Provide the [x, y] coordinate of the cell's center where the given text is located.  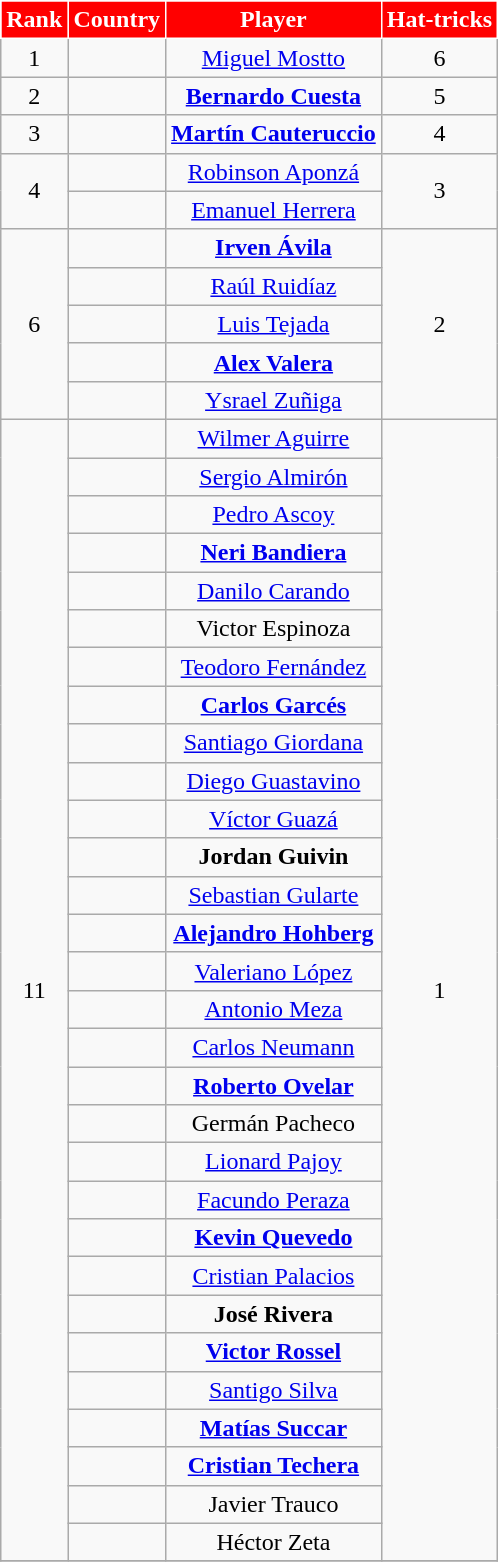
Alejandro Hohberg [274, 933]
Player [274, 20]
Sergio Almirón [274, 477]
Diego Guastavino [274, 781]
Santiago Giordana [274, 743]
Carlos Neumann [274, 1047]
Hat-tricks [439, 20]
Pedro Ascoy [274, 515]
Javier Trauco [274, 1504]
Valeriano López [274, 971]
Martín Cauteruccio [274, 134]
Lionard Pajoy [274, 1162]
José Rivera [274, 1314]
Héctor Zeta [274, 1542]
Miguel Mostto [274, 58]
Luis Tejada [274, 324]
Ysrael Zuñiga [274, 400]
Wilmer Aguirre [274, 438]
Victor Espinoza [274, 629]
Teodoro Fernández [274, 667]
Emanuel Herrera [274, 210]
Santigo Silva [274, 1390]
Cristian Palacios [274, 1276]
Rank [34, 20]
Germán Pacheco [274, 1124]
Neri Bandiera [274, 553]
Victor Rossel [274, 1352]
Robinson Aponzá [274, 172]
5 [439, 96]
Kevin Quevedo [274, 1238]
Bernardo Cuesta [274, 96]
11 [34, 990]
Danilo Carando [274, 591]
Cristian Techera [274, 1466]
Carlos Garcés [274, 705]
Irven Ávila [274, 248]
Raúl Ruidíaz [274, 286]
Matías Succar [274, 1428]
Jordan Guivin [274, 857]
Country [117, 20]
Facundo Peraza [274, 1200]
Sebastian Gularte [274, 895]
Roberto Ovelar [274, 1085]
Antonio Meza [274, 1009]
Víctor Guazá [274, 819]
Alex Valera [274, 362]
